Search for the cell housing the specified text and yield its (X, Y) center coordinate. 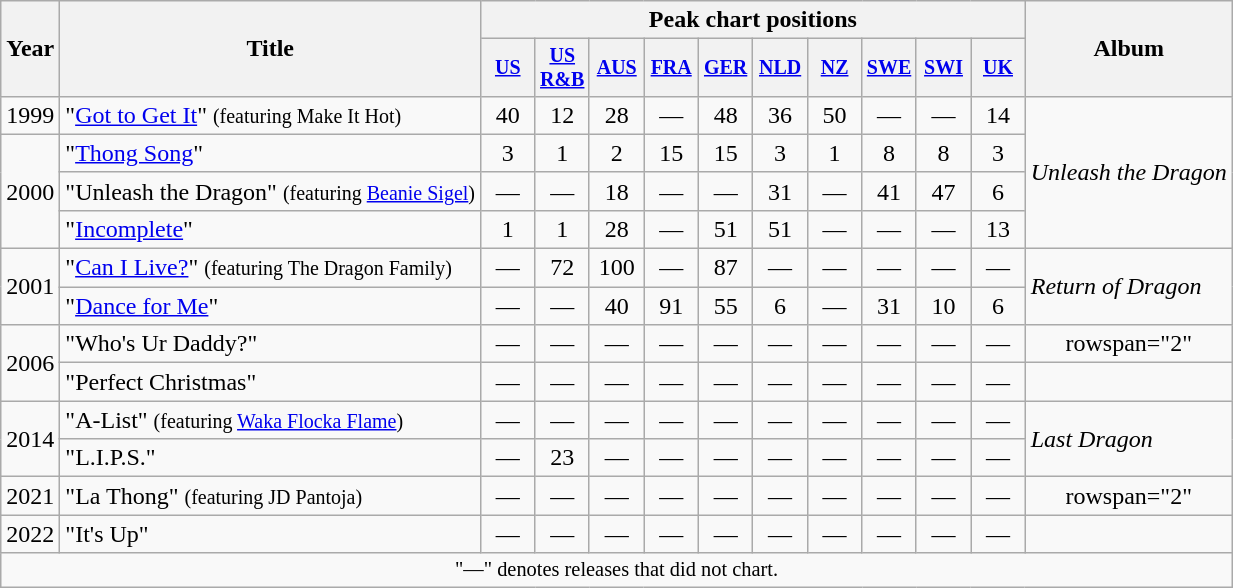
2006 (30, 363)
"Who's Ur Daddy?" (270, 344)
1999 (30, 115)
GER (725, 68)
Last Dragon (1128, 439)
18 (616, 191)
50 (834, 115)
12 (562, 115)
2014 (30, 439)
"Dance for Me" (270, 306)
NZ (834, 68)
2 (616, 153)
"It's Up" (270, 534)
"Perfect Christmas" (270, 382)
"L.I.P.S." (270, 458)
23 (562, 458)
Album (1128, 49)
91 (671, 306)
Unleash the Dragon (1128, 172)
2022 (30, 534)
87 (725, 268)
"La Thong" (featuring JD Pantoja) (270, 496)
SWI (943, 68)
UK (998, 68)
2021 (30, 496)
"Unleash the Dragon" (featuring Beanie Sigel) (270, 191)
"A-List" (featuring Waka Flocka Flame) (270, 420)
55 (725, 306)
"Can I Live?" (featuring The Dragon Family) (270, 268)
47 (943, 191)
FRA (671, 68)
48 (725, 115)
NLD (780, 68)
"Thong Song" (270, 153)
72 (562, 268)
100 (616, 268)
36 (780, 115)
Title (270, 49)
"Incomplete" (270, 229)
Return of Dragon (1128, 287)
2000 (30, 191)
13 (998, 229)
41 (889, 191)
US R&B (562, 68)
"Got to Get It" (featuring Make It Hot) (270, 115)
10 (943, 306)
Peak chart positions (754, 20)
14 (998, 115)
Year (30, 49)
SWE (889, 68)
2001 (30, 287)
"—" denotes releases that did not chart. (617, 570)
AUS (616, 68)
US (508, 68)
